Extract the [X, Y] coordinate from the center of the cell holding the provided text.  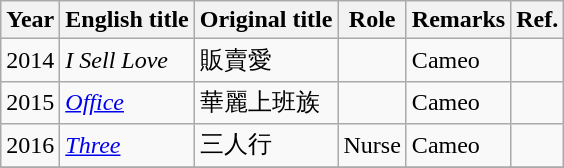
English title [127, 20]
2014 [30, 60]
Ref. [538, 20]
華麗上班族 [266, 102]
2016 [30, 146]
Office [127, 102]
販賣愛 [266, 60]
三人行 [266, 146]
Original title [266, 20]
I Sell Love [127, 60]
Year [30, 20]
2015 [30, 102]
Remarks [458, 20]
Three [127, 146]
Nurse [372, 146]
Role [372, 20]
